From the cell containing the given text, extract its center point as [X, Y] coordinate. 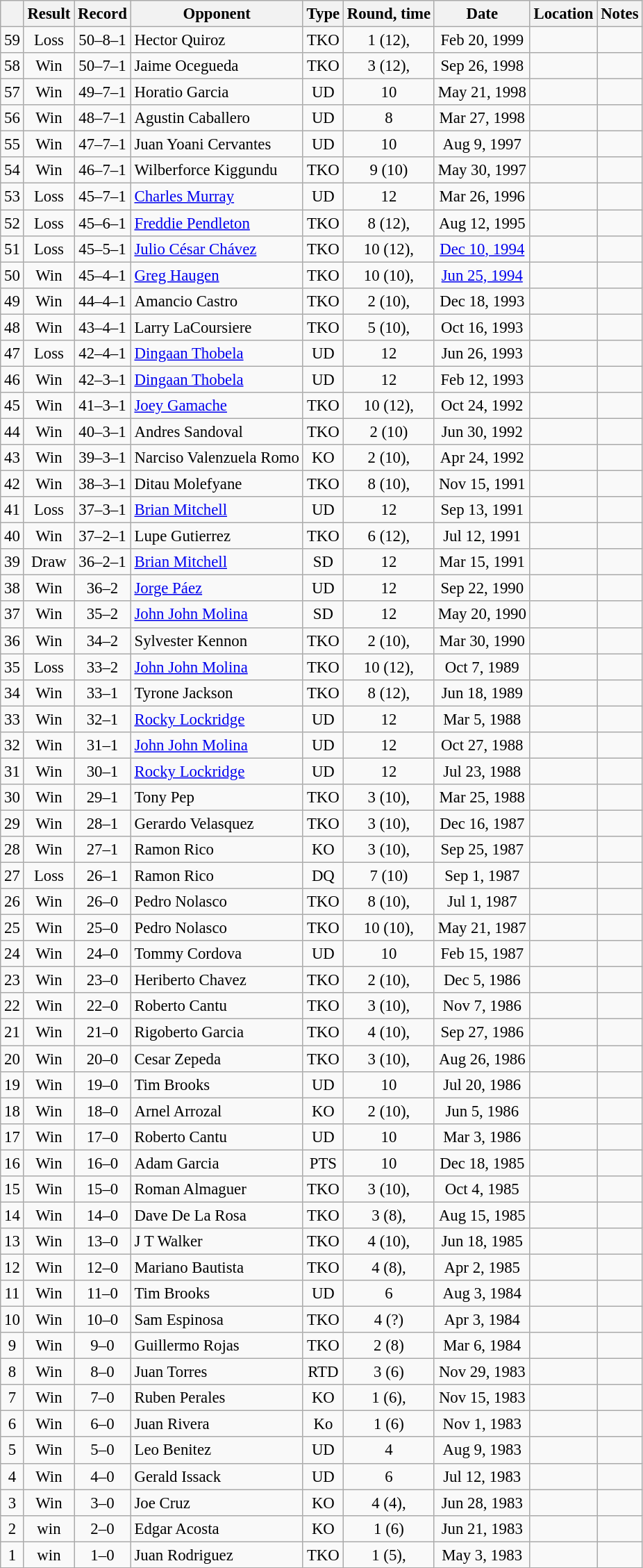
37–2–1 [103, 536]
23 [12, 980]
50–7–1 [103, 66]
7 [12, 1398]
Tony Pep [217, 798]
16–0 [103, 1163]
Oct 7, 1989 [482, 667]
36–2 [103, 588]
Aug 9, 1983 [482, 1451]
May 30, 1997 [482, 170]
Juan Rivera [217, 1424]
Dec 10, 1994 [482, 249]
17 [12, 1137]
Amancio Castro [217, 301]
21–0 [103, 1032]
3 (6) [389, 1372]
RTD [323, 1372]
Jul 20, 1986 [482, 1084]
Dec 16, 1987 [482, 823]
Wilberforce Kiggundu [217, 170]
Jul 12, 1991 [482, 536]
1 (5), [389, 1555]
22–0 [103, 1007]
Ko [323, 1424]
May 21, 1998 [482, 92]
Andres Sandoval [217, 431]
20–0 [103, 1059]
Agustin Caballero [217, 118]
37 [12, 615]
Juan Torres [217, 1372]
58 [12, 66]
4 (8), [389, 1267]
4 (?) [389, 1320]
2 (8) [389, 1346]
May 3, 1983 [482, 1555]
50–8–1 [103, 40]
38–3–1 [103, 484]
5 [12, 1451]
48 [12, 327]
Mar 25, 1988 [482, 798]
Date [482, 14]
Jun 25, 1994 [482, 275]
Jun 28, 1983 [482, 1503]
54 [12, 170]
Heriberto Chavez [217, 980]
Guillermo Rojas [217, 1346]
Notes [619, 14]
2 (10) [389, 431]
3 [12, 1503]
19–0 [103, 1084]
Oct 16, 1993 [482, 327]
3 (8), [389, 1215]
45–5–1 [103, 249]
27 [12, 876]
Edgar Acosta [217, 1528]
Mar 30, 1990 [482, 641]
2–0 [103, 1528]
May 20, 1990 [482, 615]
Sep 1, 1987 [482, 876]
Sep 13, 1991 [482, 510]
46–7–1 [103, 170]
Jun 18, 1989 [482, 693]
45 [12, 406]
Nov 15, 1983 [482, 1398]
9 [12, 1346]
Oct 4, 1985 [482, 1189]
DQ [323, 876]
47 [12, 354]
44 [12, 431]
33 [12, 719]
Julio César Chávez [217, 249]
Draw [49, 562]
Sylvester Kennon [217, 641]
42–4–1 [103, 354]
Jaime Ocegueda [217, 66]
Nov 15, 1991 [482, 484]
32–1 [103, 719]
7 (10) [389, 876]
41 [12, 510]
Sep 27, 1986 [482, 1032]
Juan Rodriguez [217, 1555]
19 [12, 1084]
Jul 1, 1987 [482, 902]
47–7–1 [103, 145]
7–0 [103, 1398]
29–1 [103, 798]
Feb 12, 1993 [482, 379]
Mar 5, 1988 [482, 719]
6–0 [103, 1424]
45–6–1 [103, 223]
Gerald Issack [217, 1476]
Aug 9, 1997 [482, 145]
PTS [323, 1163]
15–0 [103, 1189]
46 [12, 379]
43–4–1 [103, 327]
Dec 5, 1986 [482, 980]
28–1 [103, 823]
22 [12, 1007]
32 [12, 745]
36 [12, 641]
4–0 [103, 1476]
Joey Gamache [217, 406]
38 [12, 588]
Tommy Cordova [217, 954]
Ruben Perales [217, 1398]
Mariano Bautista [217, 1267]
14 [12, 1215]
56 [12, 118]
26–1 [103, 876]
27–1 [103, 850]
Aug 15, 1985 [482, 1215]
26 [12, 902]
5–0 [103, 1451]
34–2 [103, 641]
42 [12, 484]
37–3–1 [103, 510]
49 [12, 301]
Jun 30, 1992 [482, 431]
Lupe Gutierrez [217, 536]
Mar 3, 1986 [482, 1137]
18 [12, 1111]
1–0 [103, 1555]
52 [12, 223]
31 [12, 771]
Adam Garcia [217, 1163]
Jul 12, 1983 [482, 1476]
34 [12, 693]
Apr 3, 1984 [482, 1320]
1 (6), [389, 1398]
24–0 [103, 954]
Greg Haugen [217, 275]
45–7–1 [103, 197]
1 [12, 1555]
Juan Yoani Cervantes [217, 145]
26–0 [103, 902]
39 [12, 562]
9–0 [103, 1346]
Oct 24, 1992 [482, 406]
Round, time [389, 14]
Aug 26, 1986 [482, 1059]
8–0 [103, 1372]
44–4–1 [103, 301]
Opponent [217, 14]
Mar 6, 1984 [482, 1346]
48–7–1 [103, 118]
15 [12, 1189]
43 [12, 458]
May 21, 1987 [482, 928]
45–4–1 [103, 275]
6 (12), [389, 536]
5 (10), [389, 327]
23–0 [103, 980]
Sep 25, 1987 [482, 850]
3 (12), [389, 66]
Jun 5, 1986 [482, 1111]
35–2 [103, 615]
11–0 [103, 1294]
53 [12, 197]
21 [12, 1032]
Jorge Páez [217, 588]
14–0 [103, 1215]
Roman Almaguer [217, 1189]
33–1 [103, 693]
3–0 [103, 1503]
17–0 [103, 1137]
31–1 [103, 745]
Narciso Valenzuela Romo [217, 458]
Jun 21, 1983 [482, 1528]
Sep 26, 1998 [482, 66]
Sam Espinosa [217, 1320]
1 (12), [389, 40]
35 [12, 667]
Type [323, 14]
Mar 27, 1998 [482, 118]
Gerardo Velasquez [217, 823]
Ditau Molefyane [217, 484]
13 [12, 1241]
Aug 3, 1984 [482, 1294]
Feb 15, 1987 [482, 954]
28 [12, 850]
Tyrone Jackson [217, 693]
Hector Quiroz [217, 40]
Jun 26, 1993 [482, 354]
Nov 1, 1983 [482, 1424]
Larry LaCoursiere [217, 327]
Horatio Garcia [217, 92]
25 [12, 928]
59 [12, 40]
Mar 15, 1991 [482, 562]
Feb 20, 1999 [482, 40]
Aug 12, 1995 [482, 223]
Apr 24, 1992 [482, 458]
Freddie Pendleton [217, 223]
41–3–1 [103, 406]
Charles Murray [217, 197]
4 (4), [389, 1503]
Result [49, 14]
Joe Cruz [217, 1503]
49–7–1 [103, 92]
Nov 29, 1983 [482, 1372]
42–3–1 [103, 379]
16 [12, 1163]
10–0 [103, 1320]
Dave De La Rosa [217, 1215]
Apr 2, 1985 [482, 1267]
36–2–1 [103, 562]
J T Walker [217, 1241]
Leo Benitez [217, 1451]
9 (10) [389, 170]
Mar 26, 1996 [482, 197]
Jul 23, 1988 [482, 771]
39–3–1 [103, 458]
11 [12, 1294]
Rigoberto Garcia [217, 1032]
33–2 [103, 667]
40 [12, 536]
55 [12, 145]
Cesar Zepeda [217, 1059]
25–0 [103, 928]
Location [564, 14]
30–1 [103, 771]
Dec 18, 1985 [482, 1163]
29 [12, 823]
Record [103, 14]
30 [12, 798]
Arnel Arrozal [217, 1111]
57 [12, 92]
Nov 7, 1986 [482, 1007]
24 [12, 954]
13–0 [103, 1241]
2 [12, 1528]
40–3–1 [103, 431]
51 [12, 249]
Dec 18, 1993 [482, 301]
50 [12, 275]
Jun 18, 1985 [482, 1241]
20 [12, 1059]
Oct 27, 1988 [482, 745]
18–0 [103, 1111]
Sep 22, 1990 [482, 588]
12–0 [103, 1267]
